Find where the given text appears and provide that cell's center as [x, y] coordinate. 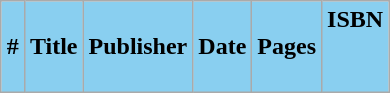
Date [222, 47]
Publisher [138, 47]
Title [54, 47]
# [12, 47]
Pages [287, 47]
ISBN [356, 47]
